From the cell containing the given text, extract its center point as (X, Y) coordinate. 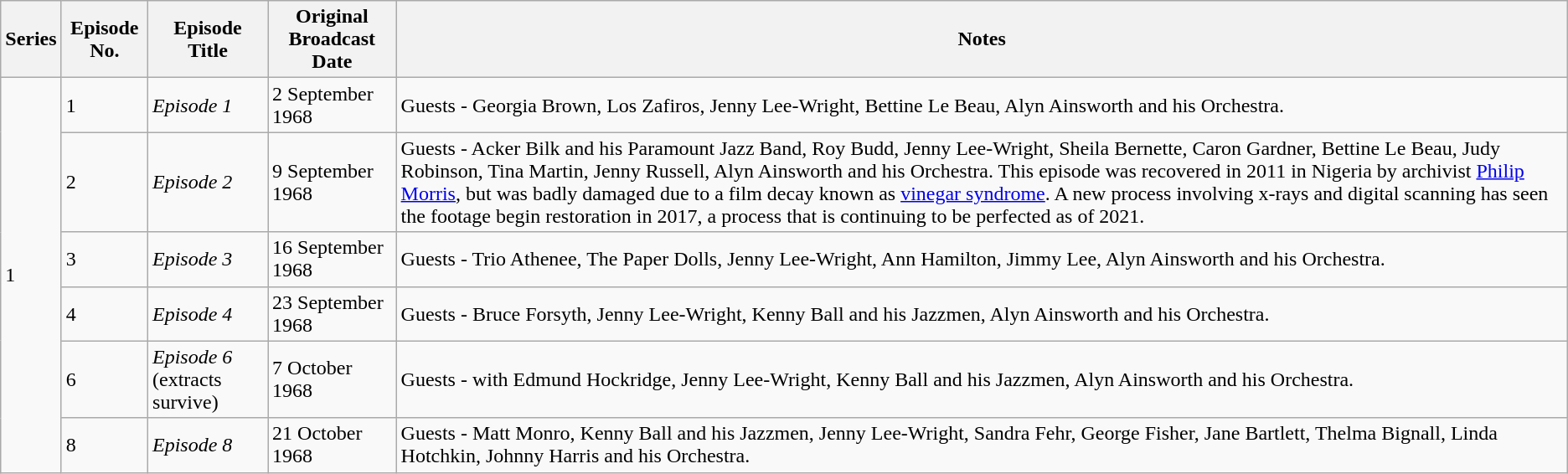
2 (104, 183)
Episode 3 (208, 260)
Original Broadcast Date (333, 39)
3 (104, 260)
21 October 1968 (333, 446)
8 (104, 446)
2 September 1968 (333, 106)
9 September 1968 (333, 183)
Episode No. (104, 39)
16 September 1968 (333, 260)
7 October 1968 (333, 379)
Series (31, 39)
23 September 1968 (333, 313)
Notes (982, 39)
4 (104, 313)
Episode 8 (208, 446)
Episode 1 (208, 106)
Episode 2 (208, 183)
Episode 4 (208, 313)
Guests - with Edmund Hockridge, Jenny Lee-Wright, Kenny Ball and his Jazzmen, Alyn Ainsworth and his Orchestra. (982, 379)
Episode Title (208, 39)
6 (104, 379)
Episode 6 (extracts survive) (208, 379)
Guests - Georgia Brown, Los Zafiros, Jenny Lee-Wright, Bettine Le Beau, Alyn Ainsworth and his Orchestra. (982, 106)
Guests - Trio Athenee, The Paper Dolls, Jenny Lee-Wright, Ann Hamilton, Jimmy Lee, Alyn Ainsworth and his Orchestra. (982, 260)
Guests - Bruce Forsyth, Jenny Lee-Wright, Kenny Ball and his Jazzmen, Alyn Ainsworth and his Orchestra. (982, 313)
